From the cell containing the given text, extract its center point as [x, y] coordinate. 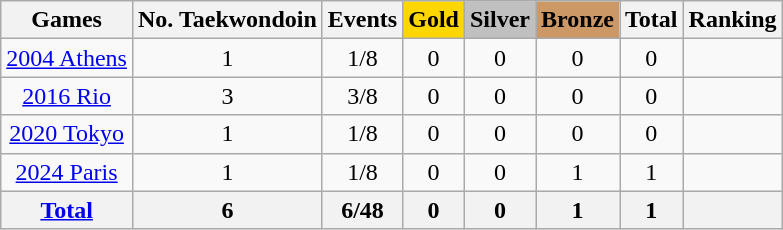
Gold [434, 20]
No. Taekwondoin [227, 20]
Silver [500, 20]
Ranking [732, 20]
6/48 [362, 210]
2024 Paris [67, 172]
Bronze [578, 20]
3 [227, 96]
Events [362, 20]
2004 Athens [67, 58]
6 [227, 210]
3/8 [362, 96]
Games [67, 20]
2020 Tokyo [67, 134]
2016 Rio [67, 96]
